Provide the [X, Y] coordinate of the cell's center where the given text is located.  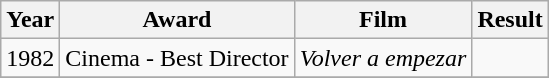
Volver a empezar [383, 58]
Year [30, 20]
Film [383, 20]
Result [510, 20]
Award [177, 20]
Cinema - Best Director [177, 58]
1982 [30, 58]
